Capture the cell that displays the provided text and extract its [X, Y] central coordinate. 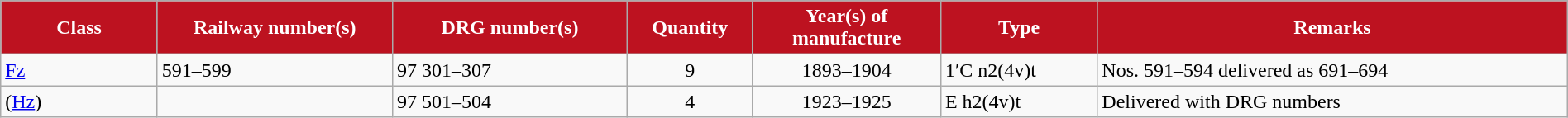
DRG number(s) [509, 28]
Nos. 591–594 delivered as 691–694 [1332, 70]
Railway number(s) [275, 28]
97 301–307 [509, 70]
1923–1925 [847, 101]
591–599 [275, 70]
Type [1019, 28]
Fz [79, 70]
Remarks [1332, 28]
1893–1904 [847, 70]
Class [79, 28]
97 501–504 [509, 101]
Year(s) of manufacture [847, 28]
Quantity [691, 28]
1′C n2(4v)t [1019, 70]
E h2(4v)t [1019, 101]
Delivered with DRG numbers [1332, 101]
(Hz) [79, 101]
9 [691, 70]
4 [691, 101]
